Locate the cell with the specified text and output its (X, Y) center coordinate. 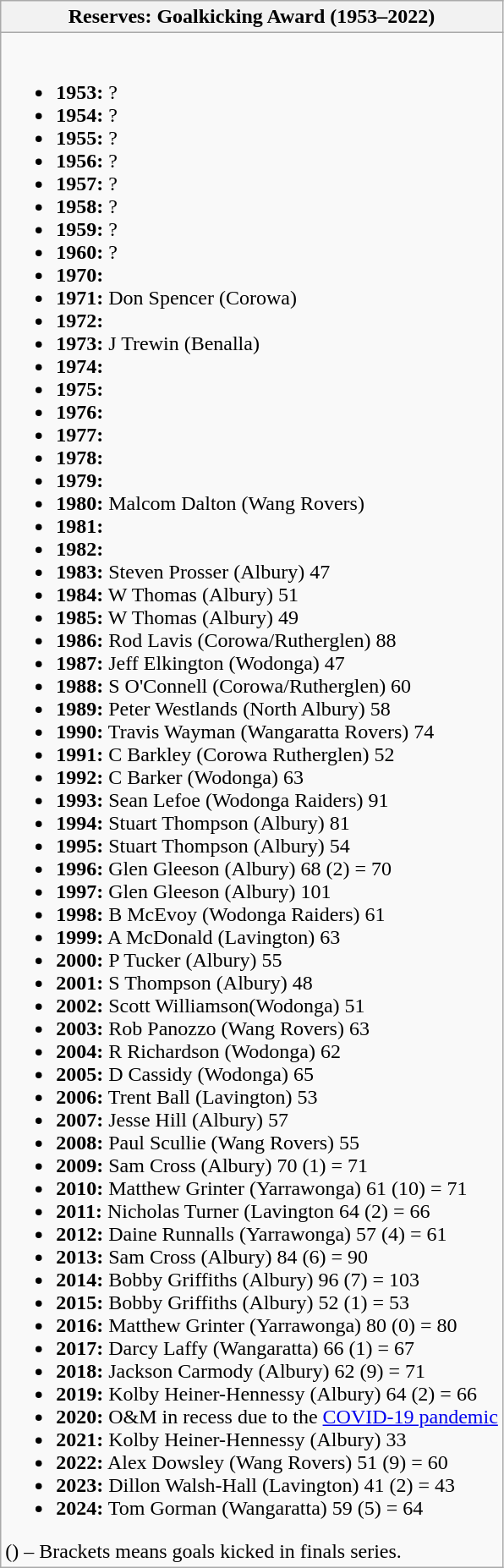
Reserves: Goalkicking Award (1953–2022) (252, 17)
